Detect which cell encompasses the target text, then output its (X, Y) center coordinate. 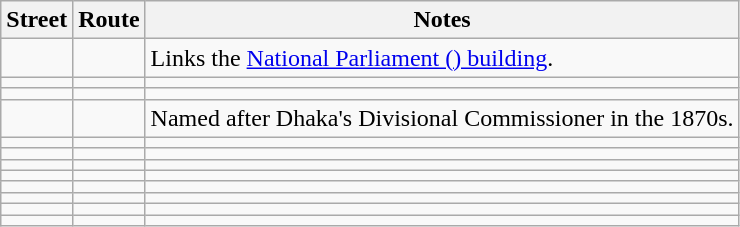
Notes (442, 20)
Named after Dhaka's Divisional Commissioner in the 1870s. (442, 118)
Links the National Parliament () building. (442, 58)
Route (109, 20)
Street (37, 20)
